Return the (X, Y) coordinate for the center point of the cell that contains the specified text.  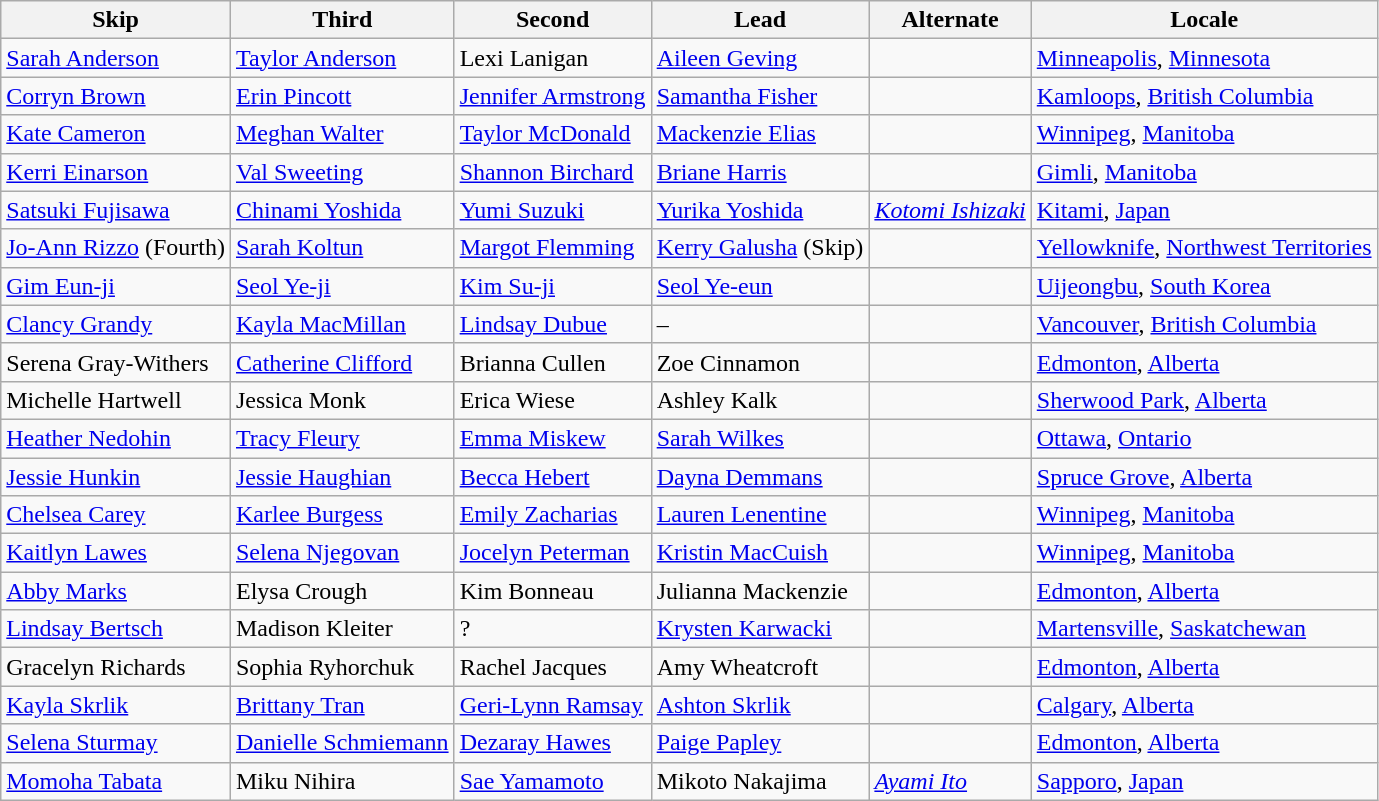
Jocelyn Peterman (552, 553)
Lindsay Dubue (552, 324)
Taylor Anderson (342, 58)
Mikoto Nakajima (760, 781)
Emma Miskew (552, 438)
Erin Pincott (342, 96)
Sophia Ryhorchuk (342, 667)
Rachel Jacques (552, 667)
Madison Kleiter (342, 629)
Yumi Suzuki (552, 210)
Elysa Crough (342, 591)
Catherine Clifford (342, 362)
Gimli, Manitoba (1204, 172)
Kitami, Japan (1204, 210)
Spruce Grove, Alberta (1204, 477)
Jessie Hunkin (116, 477)
Seol Ye-eun (760, 286)
Kayla MacMillan (342, 324)
Emily Zacharias (552, 515)
Michelle Hartwell (116, 400)
Jessica Monk (342, 400)
Abby Marks (116, 591)
Second (552, 20)
Sapporo, Japan (1204, 781)
Calgary, Alberta (1204, 705)
Krysten Karwacki (760, 629)
Gim Eun-ji (116, 286)
Ayami Ito (950, 781)
Yellowknife, Northwest Territories (1204, 248)
Jessie Haughian (342, 477)
Sarah Anderson (116, 58)
Dayna Demmans (760, 477)
Geri-Lynn Ramsay (552, 705)
Kerry Galusha (Skip) (760, 248)
Shannon Birchard (552, 172)
Briane Harris (760, 172)
Ottawa, Ontario (1204, 438)
Kim Bonneau (552, 591)
Locale (1204, 20)
Amy Wheatcroft (760, 667)
Becca Hebert (552, 477)
Sarah Wilkes (760, 438)
Kamloops, British Columbia (1204, 96)
Yurika Yoshida (760, 210)
Jennifer Armstrong (552, 96)
Paige Papley (760, 743)
Kate Cameron (116, 134)
Lindsay Bertsch (116, 629)
Corryn Brown (116, 96)
Vancouver, British Columbia (1204, 324)
Lexi Lanigan (552, 58)
Jo-Ann Rizzo (Fourth) (116, 248)
Third (342, 20)
Sherwood Park, Alberta (1204, 400)
Satsuki Fujisawa (116, 210)
Karlee Burgess (342, 515)
Val Sweeting (342, 172)
– (760, 324)
Julianna Mackenzie (760, 591)
Danielle Schmiemann (342, 743)
Skip (116, 20)
Kim Su-ji (552, 286)
? (552, 629)
Lead (760, 20)
Martensville, Saskatchewan (1204, 629)
Brittany Tran (342, 705)
Aileen Geving (760, 58)
Sarah Koltun (342, 248)
Miku Nihira (342, 781)
Margot Flemming (552, 248)
Sae Yamamoto (552, 781)
Selena Sturmay (116, 743)
Brianna Cullen (552, 362)
Selena Njegovan (342, 553)
Mackenzie Elias (760, 134)
Ashton Skrlik (760, 705)
Uijeongbu, South Korea (1204, 286)
Gracelyn Richards (116, 667)
Zoe Cinnamon (760, 362)
Chelsea Carey (116, 515)
Dezaray Hawes (552, 743)
Meghan Walter (342, 134)
Heather Nedohin (116, 438)
Taylor McDonald (552, 134)
Chinami Yoshida (342, 210)
Erica Wiese (552, 400)
Clancy Grandy (116, 324)
Kristin MacCuish (760, 553)
Seol Ye-ji (342, 286)
Kaitlyn Lawes (116, 553)
Momoha Tabata (116, 781)
Tracy Fleury (342, 438)
Ashley Kalk (760, 400)
Kotomi Ishizaki (950, 210)
Lauren Lenentine (760, 515)
Samantha Fisher (760, 96)
Serena Gray-Withers (116, 362)
Kerri Einarson (116, 172)
Alternate (950, 20)
Minneapolis, Minnesota (1204, 58)
Kayla Skrlik (116, 705)
